Provide the [X, Y] coordinate of the cell's center where the given text is located.  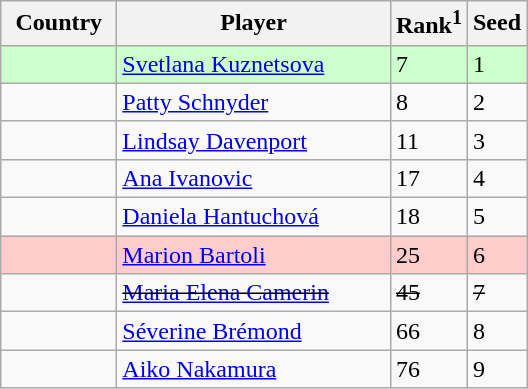
17 [428, 178]
9 [496, 369]
Lindsay Davenport [254, 140]
Seed [496, 24]
Svetlana Kuznetsova [254, 64]
1 [496, 64]
Ana Ivanovic [254, 178]
4 [496, 178]
Patty Schnyder [254, 102]
6 [496, 255]
11 [428, 140]
Maria Elena Camerin [254, 293]
3 [496, 140]
2 [496, 102]
45 [428, 293]
Séverine Brémond [254, 331]
18 [428, 217]
Daniela Hantuchová [254, 217]
Rank1 [428, 24]
76 [428, 369]
25 [428, 255]
Country [59, 24]
Aiko Nakamura [254, 369]
5 [496, 217]
66 [428, 331]
Marion Bartoli [254, 255]
Player [254, 24]
